Output the [x, y] coordinate of the center of the cell containing the given text.  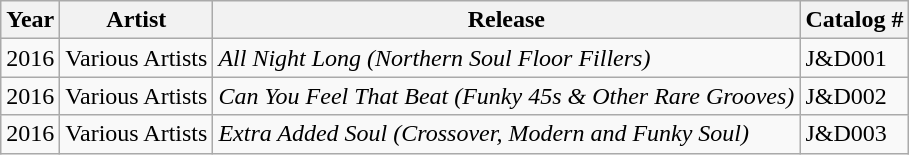
J&D001 [854, 58]
J&D002 [854, 96]
Extra Added Soul (Crossover, Modern and Funky Soul) [506, 134]
Catalog # [854, 20]
Artist [136, 20]
Release [506, 20]
Year [30, 20]
All Night Long (Northern Soul Floor Fillers) [506, 58]
Can You Feel That Beat (Funky 45s & Other Rare Grooves) [506, 96]
J&D003 [854, 134]
